Capture the cell that displays the provided text and extract its [x, y] central coordinate. 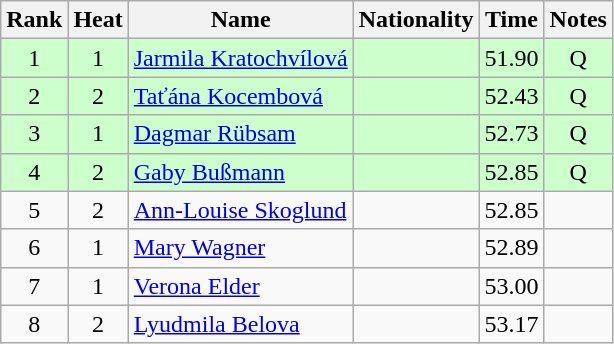
Mary Wagner [240, 248]
Rank [34, 20]
Ann-Louise Skoglund [240, 210]
52.89 [512, 248]
6 [34, 248]
Jarmila Kratochvílová [240, 58]
4 [34, 172]
Lyudmila Belova [240, 324]
52.73 [512, 134]
Gaby Bußmann [240, 172]
52.43 [512, 96]
Notes [578, 20]
Name [240, 20]
3 [34, 134]
8 [34, 324]
Taťána Kocembová [240, 96]
Dagmar Rübsam [240, 134]
Time [512, 20]
51.90 [512, 58]
Verona Elder [240, 286]
7 [34, 286]
53.00 [512, 286]
Nationality [416, 20]
Heat [98, 20]
5 [34, 210]
53.17 [512, 324]
